Extract the (X, Y) coordinate from the center of the cell holding the provided text.  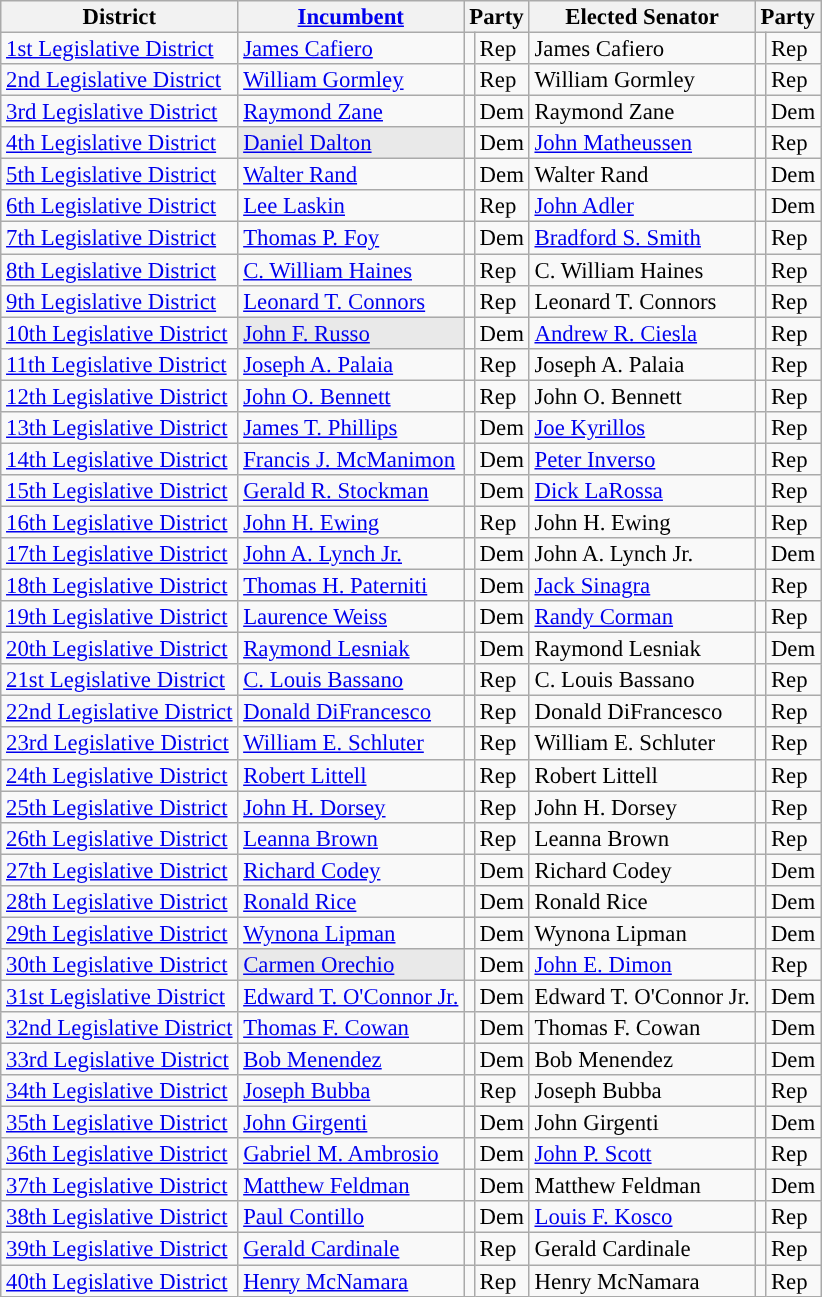
33rd Legislative District (120, 1060)
1st Legislative District (120, 49)
John Matheussen (642, 143)
30th Legislative District (120, 965)
Gerald R. Stockman (351, 491)
Thomas H. Paterniti (351, 586)
Incumbent (351, 17)
31st Legislative District (120, 996)
15th Legislative District (120, 491)
5th Legislative District (120, 175)
8th Legislative District (120, 270)
6th Legislative District (120, 206)
Peter Inverso (642, 459)
37th Legislative District (120, 1186)
23rd Legislative District (120, 744)
Gabriel M. Ambrosio (351, 1154)
Bradford S. Smith (642, 238)
4th Legislative District (120, 143)
20th Legislative District (120, 649)
Elected Senator (642, 17)
10th Legislative District (120, 333)
Paul Contillo (351, 1218)
Andrew R. Ciesla (642, 333)
James T. Phillips (351, 428)
40th Legislative District (120, 1281)
2nd Legislative District (120, 80)
7th Legislative District (120, 238)
24th Legislative District (120, 775)
John P. Scott (642, 1154)
John F. Russo (351, 333)
Laurence Weiss (351, 617)
John E. Dimon (642, 965)
Randy Corman (642, 617)
12th Legislative District (120, 396)
18th Legislative District (120, 586)
9th Legislative District (120, 301)
Thomas P. Foy (351, 238)
Louis F. Kosco (642, 1218)
34th Legislative District (120, 1091)
29th Legislative District (120, 933)
17th Legislative District (120, 554)
22nd Legislative District (120, 712)
District (120, 17)
14th Legislative District (120, 459)
16th Legislative District (120, 522)
27th Legislative District (120, 870)
John Adler (642, 206)
11th Legislative District (120, 364)
Joe Kyrillos (642, 428)
26th Legislative District (120, 838)
28th Legislative District (120, 902)
Francis J. McManimon (351, 459)
Daniel Dalton (351, 143)
Jack Sinagra (642, 586)
32nd Legislative District (120, 1028)
21st Legislative District (120, 680)
3rd Legislative District (120, 112)
19th Legislative District (120, 617)
36th Legislative District (120, 1154)
Dick LaRossa (642, 491)
25th Legislative District (120, 807)
39th Legislative District (120, 1249)
Lee Laskin (351, 206)
35th Legislative District (120, 1123)
38th Legislative District (120, 1218)
Carmen Orechio (351, 965)
13th Legislative District (120, 428)
